Return the [x, y] coordinate for the center point of the cell that contains the specified text.  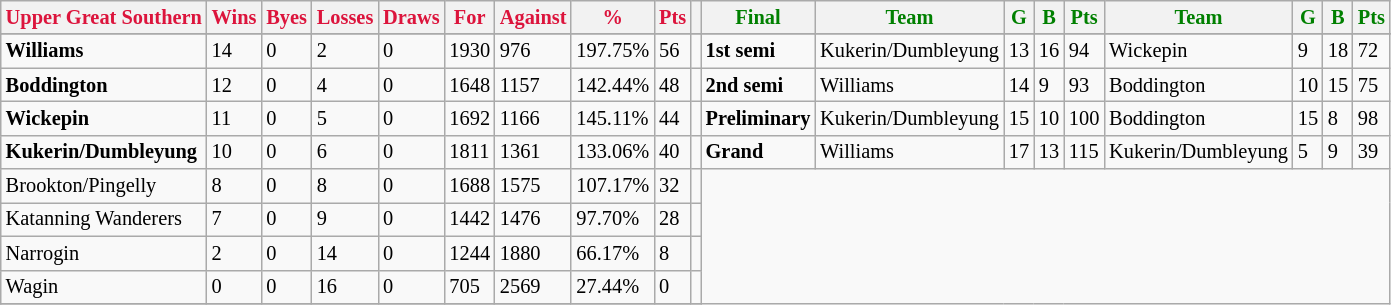
Katanning Wanderers [104, 219]
145.11% [612, 118]
1880 [534, 253]
Wins [234, 17]
28 [672, 219]
1244 [469, 253]
48 [672, 85]
1811 [469, 152]
Wagin [104, 287]
44 [672, 118]
2nd semi [758, 85]
72 [1372, 51]
97.70% [612, 219]
18 [1338, 51]
6 [345, 152]
Losses [345, 17]
115 [1084, 152]
142.44% [612, 85]
94 [1084, 51]
1575 [534, 186]
75 [1372, 85]
Brookton/Pingelly [104, 186]
1361 [534, 152]
Narrogin [104, 253]
12 [234, 85]
1166 [534, 118]
11 [234, 118]
1648 [469, 85]
1st semi [758, 51]
7 [234, 219]
Upper Great Southern [104, 17]
Preliminary [758, 118]
32 [672, 186]
705 [469, 287]
976 [534, 51]
Grand [758, 152]
1442 [469, 219]
1688 [469, 186]
Draws [411, 17]
1476 [534, 219]
1157 [534, 85]
197.75% [612, 51]
1930 [469, 51]
For [469, 17]
100 [1084, 118]
93 [1084, 85]
Byes [286, 17]
1692 [469, 118]
2569 [534, 287]
40 [672, 152]
% [612, 17]
27.44% [612, 287]
66.17% [612, 253]
133.06% [612, 152]
4 [345, 85]
56 [672, 51]
Final [758, 17]
17 [1019, 152]
39 [1372, 152]
107.17% [612, 186]
Against [534, 17]
98 [1372, 118]
